Determine the [X, Y] coordinate at the center of the cell enclosing the given text.  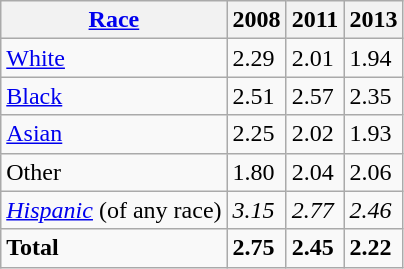
Total [114, 248]
2.57 [315, 96]
2013 [374, 20]
2.22 [374, 248]
2.25 [256, 134]
Black [114, 96]
2.01 [315, 58]
2.06 [374, 172]
2.04 [315, 172]
2.02 [315, 134]
2011 [315, 20]
2008 [256, 20]
Race [114, 20]
2.35 [374, 96]
1.94 [374, 58]
2.45 [315, 248]
Hispanic (of any race) [114, 210]
1.80 [256, 172]
2.46 [374, 210]
Asian [114, 134]
2.51 [256, 96]
White [114, 58]
1.93 [374, 134]
2.77 [315, 210]
2.29 [256, 58]
Other [114, 172]
3.15 [256, 210]
2.75 [256, 248]
